Extract the (x, y) coordinate from the center of the cell holding the provided text.  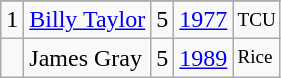
James Gray (88, 58)
TCU (257, 20)
1 (12, 20)
1977 (204, 20)
Billy Taylor (88, 20)
Rice (257, 58)
1989 (204, 58)
